From the cell containing the given text, extract its center point as [X, Y] coordinate. 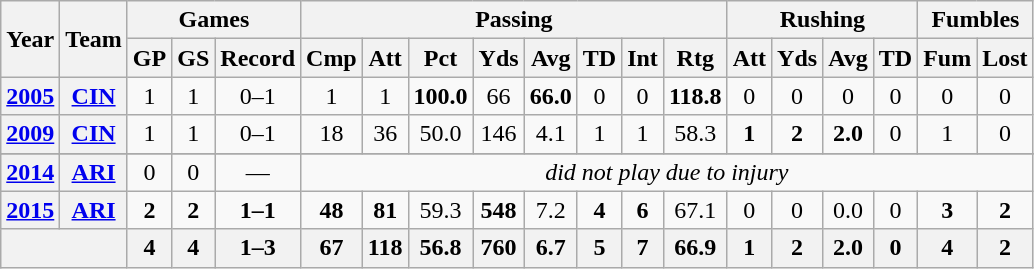
50.0 [440, 134]
Rushing [822, 20]
6 [643, 210]
760 [498, 248]
Passing [514, 20]
146 [498, 134]
66.0 [550, 96]
2014 [30, 172]
Rtg [695, 58]
2009 [30, 134]
100.0 [440, 96]
Cmp [332, 58]
3 [948, 210]
81 [385, 210]
548 [498, 210]
Lost [1005, 58]
7.2 [550, 210]
6.7 [550, 248]
Record [258, 58]
59.3 [440, 210]
Team [94, 39]
118.8 [695, 96]
18 [332, 134]
118 [385, 248]
48 [332, 210]
2015 [30, 210]
4.1 [550, 134]
Fumbles [976, 20]
56.8 [440, 248]
Year [30, 39]
67 [332, 248]
— [258, 172]
58.3 [695, 134]
GS [194, 58]
Fum [948, 58]
1–3 [258, 248]
67.1 [695, 210]
66 [498, 96]
did not play due to injury [668, 172]
GP [149, 58]
36 [385, 134]
66.9 [695, 248]
7 [643, 248]
Int [643, 58]
0.0 [848, 210]
1–1 [258, 210]
Pct [440, 58]
5 [599, 248]
Games [214, 20]
2005 [30, 96]
